Pinpoint the cell where the given text exists, returning its (x, y) midpoint coordinate. 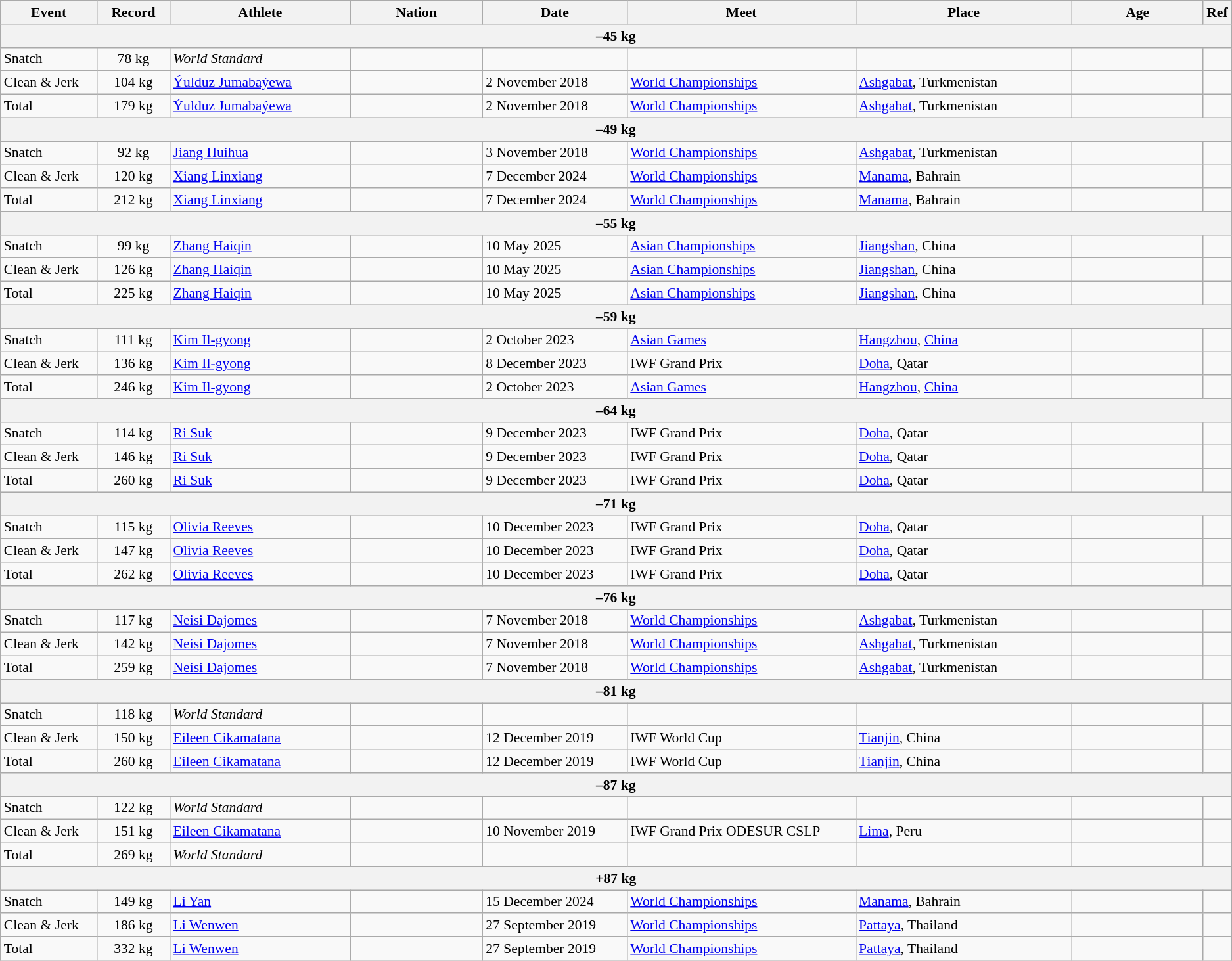
122 kg (133, 808)
Date (555, 12)
126 kg (133, 270)
151 kg (133, 832)
Event (49, 12)
92 kg (133, 153)
115 kg (133, 527)
269 kg (133, 855)
Place (963, 12)
Li Yan (260, 902)
Record (133, 12)
IWF Grand Prix ODESUR CSLP (741, 832)
–64 kg (616, 411)
117 kg (133, 621)
149 kg (133, 902)
146 kg (133, 457)
259 kg (133, 668)
142 kg (133, 644)
10 November 2019 (555, 832)
104 kg (133, 83)
15 December 2024 (555, 902)
–76 kg (616, 598)
Meet (741, 12)
99 kg (133, 246)
Jiang Huihua (260, 153)
120 kg (133, 177)
147 kg (133, 551)
Athlete (260, 12)
3 November 2018 (555, 153)
+87 kg (616, 878)
–45 kg (616, 36)
–81 kg (616, 691)
Ref (1217, 12)
–55 kg (616, 223)
–59 kg (616, 317)
212 kg (133, 200)
Age (1137, 12)
78 kg (133, 59)
Nation (417, 12)
114 kg (133, 434)
186 kg (133, 926)
225 kg (133, 294)
136 kg (133, 364)
–71 kg (616, 504)
Lima, Peru (963, 832)
179 kg (133, 106)
150 kg (133, 738)
332 kg (133, 949)
–87 kg (616, 785)
262 kg (133, 574)
–49 kg (616, 129)
111 kg (133, 340)
118 kg (133, 715)
246 kg (133, 387)
8 December 2023 (555, 364)
